Capture the cell that displays the provided text and extract its (X, Y) central coordinate. 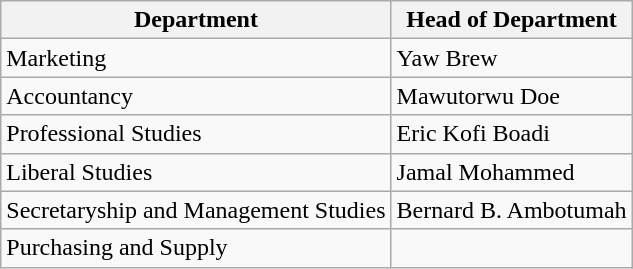
Purchasing and Supply (196, 248)
Bernard B. Ambotumah (512, 210)
Jamal Mohammed (512, 172)
Eric Kofi Boadi (512, 134)
Professional Studies (196, 134)
Department (196, 20)
Secretaryship and Management Studies (196, 210)
Yaw Brew (512, 58)
Mawutorwu Doe (512, 96)
Marketing (196, 58)
Accountancy (196, 96)
Head of Department (512, 20)
Liberal Studies (196, 172)
